Search for the cell housing the specified text and yield its [X, Y] center coordinate. 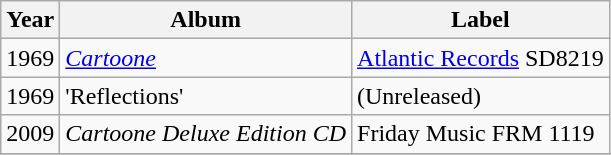
Cartoone [206, 58]
2009 [30, 134]
'Reflections' [206, 96]
Year [30, 20]
Atlantic Records SD8219 [481, 58]
Cartoone Deluxe Edition CD [206, 134]
(Unreleased) [481, 96]
Friday Music FRM 1119 [481, 134]
Label [481, 20]
Album [206, 20]
